Determine the (x, y) coordinate at the center of the cell enclosing the given text.  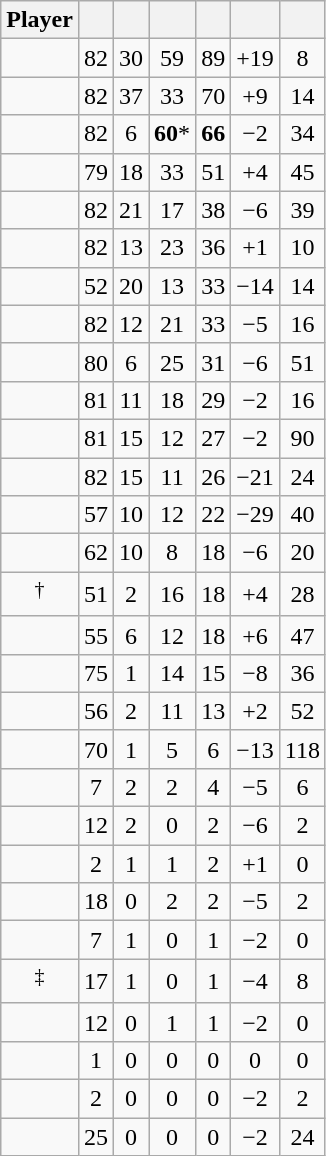
34 (302, 134)
23 (172, 248)
−14 (256, 286)
22 (214, 515)
−29 (256, 515)
27 (214, 438)
+9 (256, 96)
26 (214, 477)
−13 (256, 749)
38 (214, 210)
57 (96, 515)
37 (132, 96)
79 (96, 172)
−21 (256, 477)
‡ (40, 982)
80 (96, 362)
−8 (256, 673)
31 (214, 362)
+2 (256, 711)
4 (214, 787)
28 (302, 594)
60* (172, 134)
30 (132, 58)
† (40, 594)
66 (214, 134)
89 (214, 58)
62 (96, 553)
+6 (256, 635)
29 (214, 400)
39 (302, 210)
Player (40, 20)
55 (96, 635)
75 (96, 673)
59 (172, 58)
45 (302, 172)
118 (302, 749)
+19 (256, 58)
40 (302, 515)
5 (172, 749)
−4 (256, 982)
90 (302, 438)
47 (302, 635)
56 (96, 711)
